Output the [X, Y] coordinate of the center of the cell containing the given text.  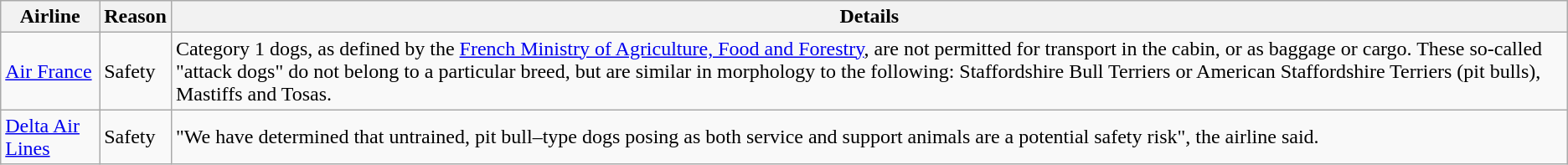
Delta Air Lines [50, 137]
Reason [136, 17]
Airline [50, 17]
"We have determined that untrained, pit bull–type dogs posing as both service and support animals are a potential safety risk", the airline said. [869, 137]
Details [869, 17]
Air France [50, 71]
